Determine the (x, y) coordinate at the center of the cell enclosing the given text.  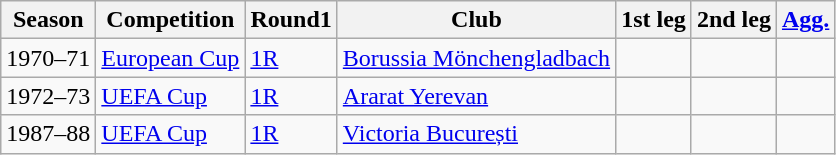
European Cup (170, 58)
Agg. (805, 20)
Borussia Mönchengladbach (476, 58)
Club (476, 20)
Ararat Yerevan (476, 96)
1987–88 (48, 134)
Competition (170, 20)
2nd leg (734, 20)
Victoria București (476, 134)
1970–71 (48, 58)
Season (48, 20)
1972–73 (48, 96)
Round1 (291, 20)
1st leg (654, 20)
